Scan for the cell matching the given text and deliver its [X, Y] coordinate at center. 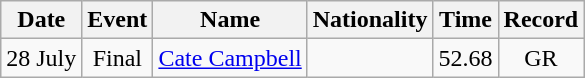
Name [230, 20]
Time [466, 20]
Date [42, 20]
Event [118, 20]
28 July [42, 58]
52.68 [466, 58]
Cate Campbell [230, 58]
Final [118, 58]
Record [541, 20]
Nationality [370, 20]
GR [541, 58]
